Scan for the cell matching the given text and deliver its [X, Y] coordinate at center. 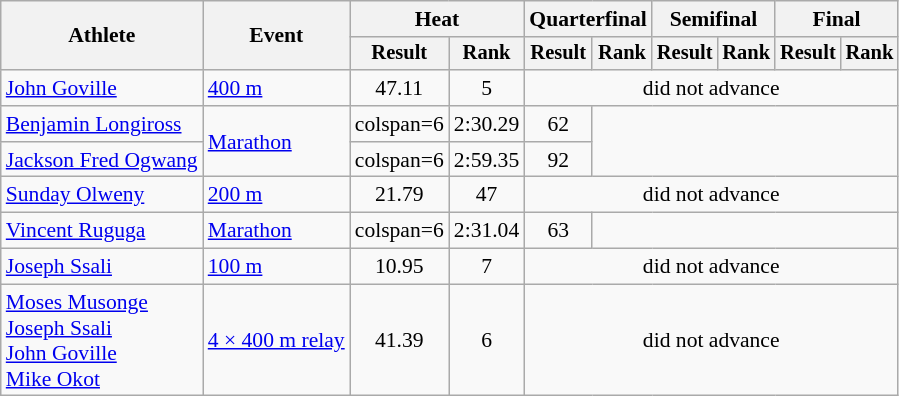
Sunday Olweny [102, 195]
Vincent Ruguga [102, 231]
4 × 400 m relay [276, 340]
47 [486, 195]
41.39 [400, 340]
5 [486, 88]
Semifinal [714, 19]
200 m [276, 195]
400 m [276, 88]
Moses MusongeJoseph SsaliJohn GovilleMike Okot [102, 340]
Quarterfinal [588, 19]
21.79 [400, 195]
2:30.29 [486, 124]
47.11 [400, 88]
Joseph Ssali [102, 267]
2:31.04 [486, 231]
Benjamin Longiross [102, 124]
100 m [276, 267]
Heat [438, 19]
10.95 [400, 267]
Event [276, 36]
Jackson Fred Ogwang [102, 160]
7 [486, 267]
62 [558, 124]
Final [836, 19]
Athlete [102, 36]
2:59.35 [486, 160]
92 [558, 160]
63 [558, 231]
6 [486, 340]
John Goville [102, 88]
